Identify which cell holds the provided text, then report its (X, Y) central coordinate. 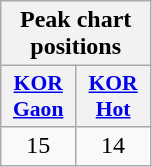
Peak chart positions (76, 34)
15 (38, 146)
KOR Gaon (38, 96)
KOR Hot (114, 96)
14 (114, 146)
